Determine the (X, Y) coordinate at the center of the cell enclosing the given text.  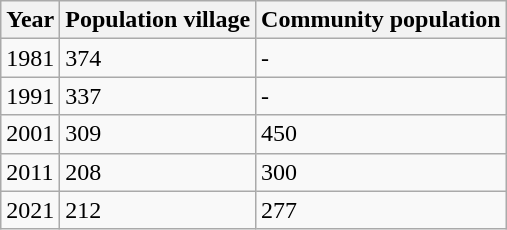
208 (158, 172)
374 (158, 58)
1991 (30, 96)
Community population (381, 20)
2001 (30, 134)
309 (158, 134)
1981 (30, 58)
2021 (30, 210)
Year (30, 20)
2011 (30, 172)
212 (158, 210)
Population village (158, 20)
337 (158, 96)
277 (381, 210)
300 (381, 172)
450 (381, 134)
